Search for the cell housing the specified text and yield its [X, Y] center coordinate. 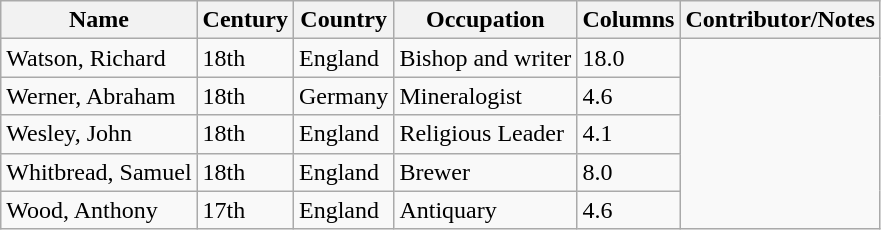
Wesley, John [99, 134]
8.0 [628, 172]
Religious Leader [486, 134]
Mineralogist [486, 96]
Country [343, 20]
Wood, Anthony [99, 210]
Whitbread, Samuel [99, 172]
18.0 [628, 58]
Watson, Richard [99, 58]
Contributor/Notes [780, 20]
Brewer [486, 172]
Columns [628, 20]
Werner, Abraham [99, 96]
Name [99, 20]
Occupation [486, 20]
Century [245, 20]
17th [245, 210]
Bishop and writer [486, 58]
Germany [343, 96]
Antiquary [486, 210]
4.1 [628, 134]
